Extract the [X, Y] coordinate from the center of the cell holding the provided text.  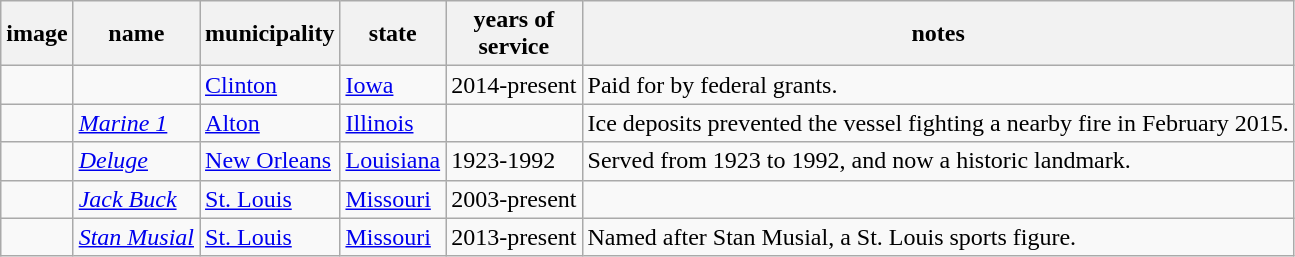
Jack Buck [136, 199]
Deluge [136, 161]
New Orleans [270, 161]
notes [938, 34]
years ofservice [514, 34]
state [393, 34]
name [136, 34]
Alton [270, 123]
Named after Stan Musial, a St. Louis sports figure. [938, 237]
2014-present [514, 85]
Illinois [393, 123]
Stan Musial [136, 237]
1923-1992 [514, 161]
Marine 1 [136, 123]
Iowa [393, 85]
Ice deposits prevented the vessel fighting a nearby fire in February 2015. [938, 123]
2003-present [514, 199]
2013-present [514, 237]
Clinton [270, 85]
Served from 1923 to 1992, and now a historic landmark. [938, 161]
municipality [270, 34]
Paid for by federal grants. [938, 85]
image [37, 34]
Louisiana [393, 161]
